Return the [X, Y] coordinate for the center point of the cell that contains the specified text.  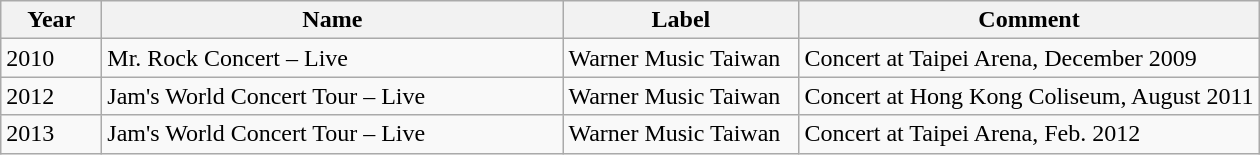
Mr. Rock Concert – Live [332, 58]
2010 [52, 58]
2012 [52, 96]
Comment [1029, 20]
Label [681, 20]
Year [52, 20]
2013 [52, 134]
Name [332, 20]
Concert at Taipei Arena, December 2009 [1029, 58]
Concert at Hong Kong Coliseum, August 2011 [1029, 96]
Concert at Taipei Arena, Feb. 2012 [1029, 134]
